Pinpoint the cell where the given text exists, returning its [X, Y] midpoint coordinate. 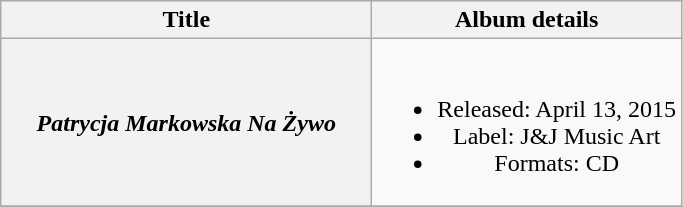
Title [186, 20]
Album details [527, 20]
Released: April 13, 2015Label: J&J Music ArtFormats: CD [527, 122]
Patrycja Markowska Na Żywo [186, 122]
